Identify which cell holds the provided text, then report its [X, Y] central coordinate. 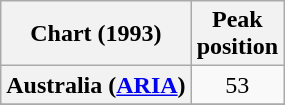
Peakposition [237, 34]
Australia (ARIA) [96, 85]
53 [237, 85]
Chart (1993) [96, 34]
